Search for the cell housing the specified text and yield its (x, y) center coordinate. 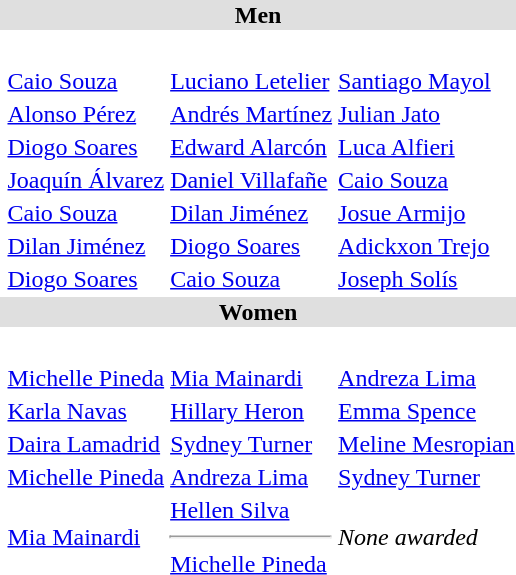
Karla Navas (86, 411)
Edward Alarcón (252, 147)
Joaquín Álvarez (86, 180)
Sydney Turner (252, 444)
Andrés Martínez (252, 114)
Daira Lamadrid (86, 444)
Mia Mainardi (252, 378)
Luciano Letelier (252, 81)
Andreza Lima (252, 477)
Alonso Pérez (86, 114)
Daniel Villafañe (252, 180)
Hillary Heron (252, 411)
Men (258, 15)
Women (258, 312)
